Return (X, Y) of the center of cell containing provided text 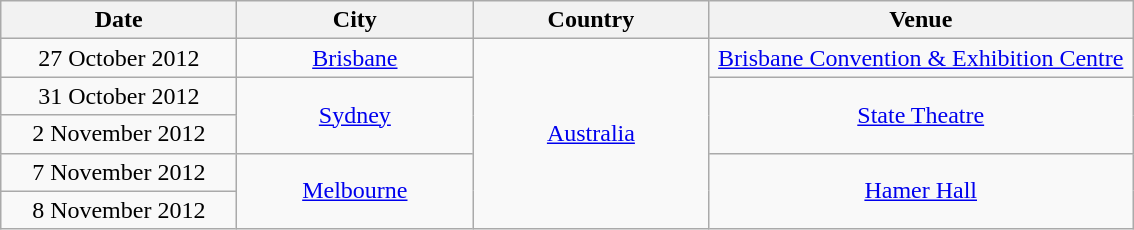
Australia (591, 134)
State Theatre (921, 115)
Brisbane Convention & Exhibition Centre (921, 58)
Hamer Hall (921, 191)
8 November 2012 (119, 210)
Sydney (355, 115)
Country (591, 20)
2 November 2012 (119, 134)
27 October 2012 (119, 58)
Date (119, 20)
Venue (921, 20)
31 October 2012 (119, 96)
7 November 2012 (119, 172)
Brisbane (355, 58)
City (355, 20)
Melbourne (355, 191)
